Return the (X, Y) coordinate for the center point of the cell that contains the specified text.  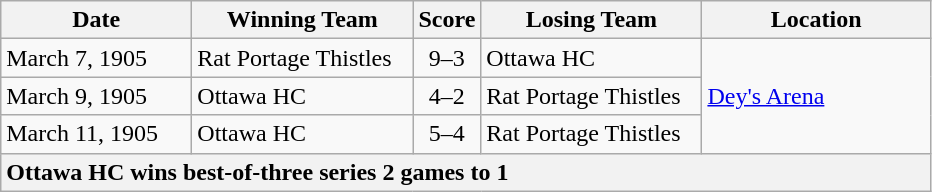
Dey's Arena (816, 96)
5–4 (447, 134)
4–2 (447, 96)
Losing Team (592, 20)
March 11, 1905 (96, 134)
Score (447, 20)
Date (96, 20)
9–3 (447, 58)
Location (816, 20)
Ottawa HC wins best-of-three series 2 games to 1 (466, 172)
March 7, 1905 (96, 58)
March 9, 1905 (96, 96)
Winning Team (302, 20)
